Extract the (X, Y) coordinate from the center of the cell holding the provided text.  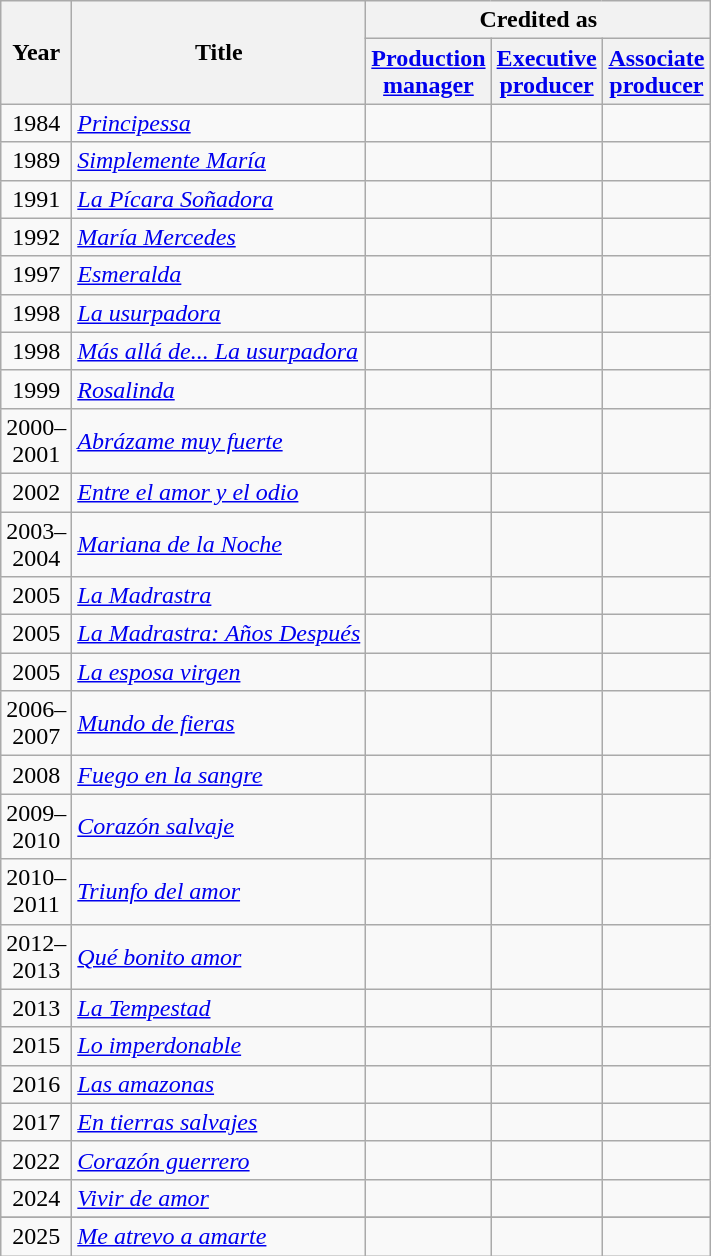
2008 (36, 775)
1984 (36, 123)
2024 (36, 1198)
Year (36, 52)
Simplemente María (219, 161)
2025 (36, 1236)
Mundo de fieras (219, 724)
Production manager (428, 72)
La Tempestad (219, 1008)
2002 (36, 492)
Mariana de la Noche (219, 544)
En tierras salvajes (219, 1122)
2017 (36, 1122)
Abrázame muy fuerte (219, 440)
Qué bonito amor (219, 956)
Credited as (538, 20)
Principessa (219, 123)
La Madrastra: Años Después (219, 634)
Associate producer (656, 72)
Esmeralda (219, 275)
María Mercedes (219, 237)
Rosalinda (219, 389)
2015 (36, 1046)
2010–2011 (36, 892)
1999 (36, 389)
Me atrevo a amarte (219, 1236)
Corazón guerrero (219, 1160)
2013 (36, 1008)
La esposa virgen (219, 672)
2006–2007 (36, 724)
2009–2010 (36, 826)
Las amazonas (219, 1084)
Fuego en la sangre (219, 775)
La Madrastra (219, 596)
Entre el amor y el odio (219, 492)
2012–2013 (36, 956)
La Pícara Soñadora (219, 199)
Vivir de amor (219, 1198)
Executive producer (546, 72)
1989 (36, 161)
2000–2001 (36, 440)
Triunfo del amor (219, 892)
2016 (36, 1084)
2022 (36, 1160)
1992 (36, 237)
2003–2004 (36, 544)
1991 (36, 199)
Title (219, 52)
1997 (36, 275)
La usurpadora (219, 313)
Corazón salvaje (219, 826)
Más allá de... La usurpadora (219, 351)
Lo imperdonable (219, 1046)
